Return the (x, y) coordinate for the center point of the cell that contains the specified text.  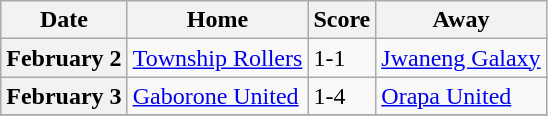
Orapa United (461, 96)
February 2 (64, 58)
Score (342, 20)
1-4 (342, 96)
Date (64, 20)
Gaborone United (218, 96)
Township Rollers (218, 58)
Away (461, 20)
1-1 (342, 58)
February 3 (64, 96)
Home (218, 20)
Jwaneng Galaxy (461, 58)
